For the text-containing cell, return its midpoint in [x, y] coordinate format. 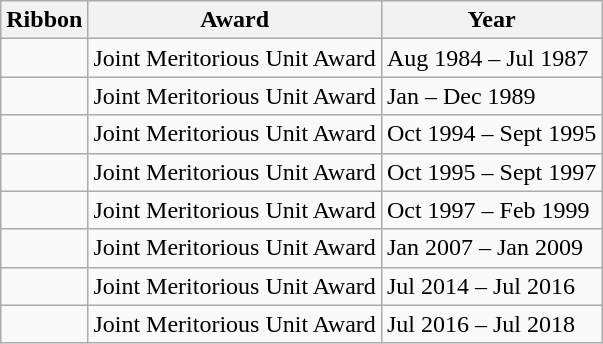
Oct 1997 – Feb 1999 [491, 210]
Oct 1995 – Sept 1997 [491, 172]
Jan 2007 – Jan 2009 [491, 248]
Aug 1984 – Jul 1987 [491, 58]
Oct 1994 – Sept 1995 [491, 134]
Award [235, 20]
Year [491, 20]
Jul 2016 – Jul 2018 [491, 324]
Ribbon [44, 20]
Jul 2014 – Jul 2016 [491, 286]
Jan – Dec 1989 [491, 96]
